For the text-containing cell, return its midpoint in (X, Y) coordinate format. 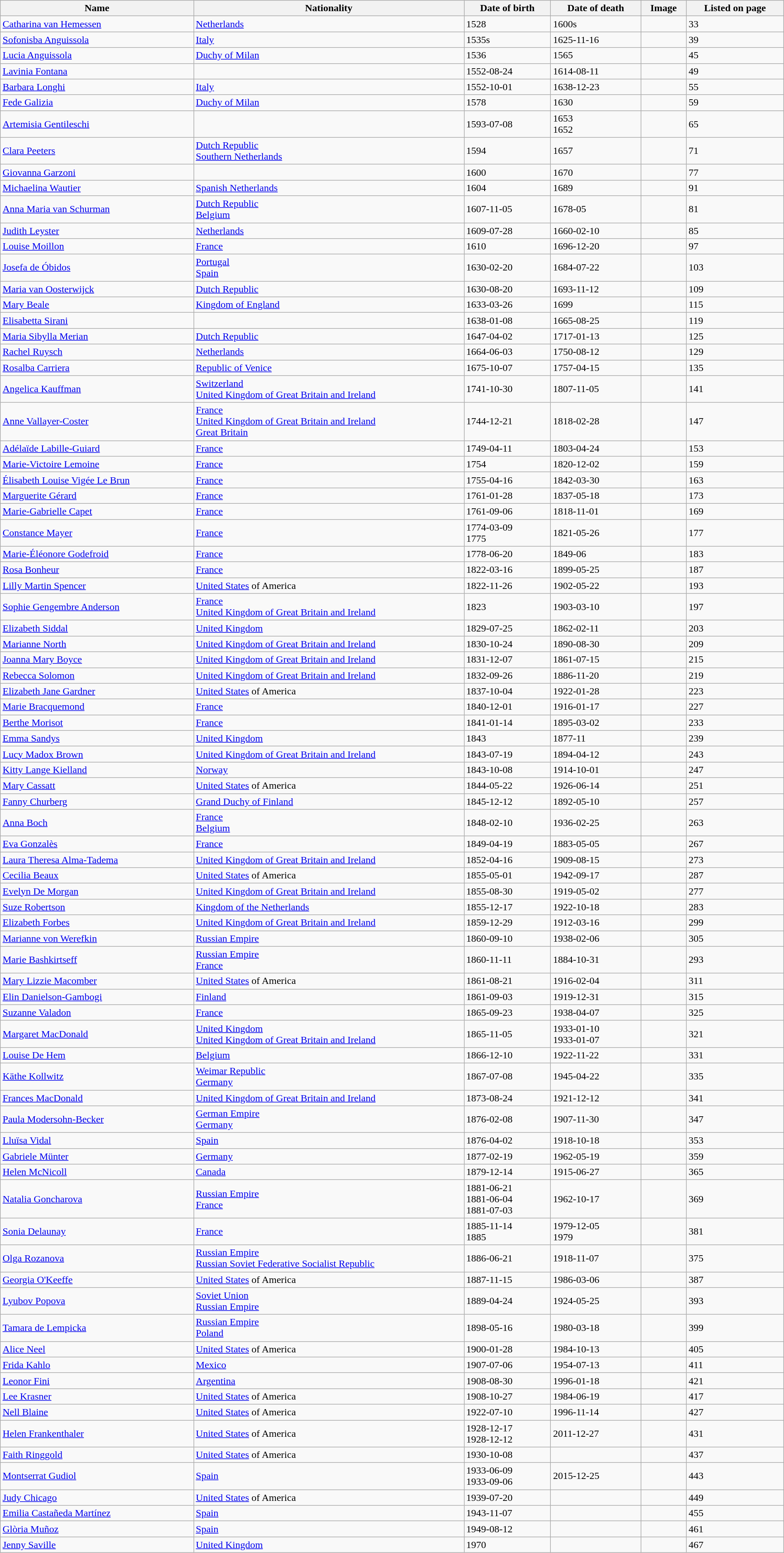
1843-10-08 (507, 770)
299 (735, 923)
341 (735, 1098)
FranceUnited Kingdom of Great Britain and Ireland (329, 607)
1865-11-05 (507, 1034)
Frida Kahlo (97, 1365)
Angelica Kauffman (97, 389)
421 (735, 1381)
Tamara de Lempicka (97, 1328)
1918-10-18 (596, 1141)
1885-11-141885 (507, 1232)
1984-10-13 (596, 1349)
Sofonisba Anguissola (97, 40)
Marie Bracquemond (97, 707)
1908-10-27 (507, 1396)
1832-09-26 (507, 675)
1933-06-091933-09-06 (507, 1476)
375 (735, 1258)
1938-04-07 (596, 1012)
1552-10-01 (507, 87)
387 (735, 1280)
1877-11 (596, 738)
1822-03-16 (507, 570)
1845-12-12 (507, 801)
16531652 (596, 124)
293 (735, 960)
1855-08-30 (507, 891)
Helen Frankenthaler (97, 1433)
1922-01-28 (596, 691)
Emma Sandys (97, 738)
109 (735, 289)
197 (735, 607)
1849-04-19 (507, 844)
1943-11-07 (507, 1513)
Cecilia Beaux (97, 876)
Jenny Saville (97, 1545)
1895-03-02 (596, 723)
417 (735, 1396)
Marie Bashkirtseff (97, 960)
1867-07-08 (507, 1076)
1678-05 (596, 209)
1855-12-17 (507, 907)
1916-02-04 (596, 981)
71 (735, 151)
1907-07-06 (507, 1365)
251 (735, 785)
1600 (507, 172)
393 (735, 1301)
65 (735, 124)
Glòria Muñoz (97, 1529)
1696-12-20 (596, 246)
Norway (329, 770)
1821-05-26 (596, 533)
1607-11-05 (507, 209)
1843 (507, 738)
Suze Robertson (97, 907)
Berthe Morisot (97, 723)
1841-01-14 (507, 723)
1890-08-30 (596, 644)
431 (735, 1433)
1902-05-22 (596, 586)
1892-05-10 (596, 801)
Russian Empire (329, 938)
1609-07-28 (507, 230)
1852-04-16 (507, 860)
Alice Neel (97, 1349)
353 (735, 1141)
Lucy Madox Brown (97, 754)
SwitzerlandUnited Kingdom of Great Britain and Ireland (329, 389)
321 (735, 1034)
455 (735, 1513)
Marianne North (97, 644)
1761-01-28 (507, 495)
Elizabeth Forbes (97, 923)
91 (735, 188)
1754 (507, 464)
1837-10-04 (507, 691)
399 (735, 1328)
Date of birth (507, 8)
1860-11-11 (507, 960)
97 (735, 246)
Lyubov Popova (97, 1301)
1675-10-07 (507, 368)
Marie-Victoire Lemoine (97, 464)
PortugalSpain (329, 268)
1900-01-28 (507, 1349)
1860-09-10 (507, 938)
1861-09-03 (507, 997)
1916-01-17 (596, 707)
Mary Cassatt (97, 785)
1593-07-08 (507, 124)
283 (735, 907)
33 (735, 24)
1614-08-11 (596, 71)
193 (735, 586)
1717-01-13 (596, 336)
United KingdomUnited Kingdom of Great Britain and Ireland (329, 1034)
49 (735, 71)
Anna Maria van Schurman (97, 209)
427 (735, 1412)
Anne Vallayer-Coster (97, 421)
Kingdom of the Netherlands (329, 907)
Nationality (329, 8)
1889-04-24 (507, 1301)
Mexico (329, 1365)
1881-06-211881-06-041881-07-03 (507, 1199)
311 (735, 981)
1761-09-06 (507, 511)
Marguerite Gérard (97, 495)
Kitty Lange Kielland (97, 770)
Frances MacDonald (97, 1098)
1689 (596, 188)
Montserrat Gudiol (97, 1476)
1942-09-17 (596, 876)
103 (735, 268)
1610 (507, 246)
1922-07-10 (507, 1412)
1962-10-17 (596, 1199)
Mary Lizzie Macomber (97, 981)
381 (735, 1232)
Käthe Kollwitz (97, 1076)
1699 (596, 305)
1886-11-20 (596, 675)
215 (735, 660)
1744-12-21 (507, 421)
1536 (507, 55)
1837-05-18 (596, 495)
365 (735, 1172)
119 (735, 321)
273 (735, 860)
369 (735, 1199)
1907-11-30 (596, 1119)
267 (735, 844)
Giovanna Garzoni (97, 172)
125 (735, 336)
85 (735, 230)
Rachel Ruysch (97, 352)
Élisabeth Louise Vigée Le Brun (97, 480)
1862-02-11 (596, 628)
Maria van Oosterwijck (97, 289)
2015-12-25 (596, 1476)
153 (735, 448)
1818-02-28 (596, 421)
2011-12-27 (596, 1433)
331 (735, 1055)
Belgium (329, 1055)
1818-11-01 (596, 511)
1887-11-15 (507, 1280)
Dutch RepublicSouthern Netherlands (329, 151)
239 (735, 738)
Michaelina Wautier (97, 188)
1861-08-21 (507, 981)
1664-06-03 (507, 352)
1823 (507, 607)
115 (735, 305)
1660-02-10 (596, 230)
Georgia O'Keeffe (97, 1280)
1930-10-08 (507, 1455)
1774-03-091775 (507, 533)
449 (735, 1498)
1750-08-12 (596, 352)
Elizabeth Siddal (97, 628)
Lucia Anguissola (97, 55)
257 (735, 801)
1803-04-24 (596, 448)
55 (735, 87)
81 (735, 209)
1855-05-01 (507, 876)
Image (664, 8)
Leonor Fini (97, 1381)
Anna Boch (97, 823)
1915-06-27 (596, 1172)
335 (735, 1076)
159 (735, 464)
Lavinia Fontana (97, 71)
1912-03-16 (596, 923)
1633-03-26 (507, 305)
Nell Blaine (97, 1412)
209 (735, 644)
1908-08-30 (507, 1381)
Date of death (596, 8)
Marie-Gabrielle Capet (97, 511)
187 (735, 570)
173 (735, 495)
467 (735, 1545)
305 (735, 938)
1936-02-25 (596, 823)
1883-05-05 (596, 844)
Barbara Longhi (97, 87)
Kingdom of England (329, 305)
Finland (329, 997)
1625-11-16 (596, 40)
1903-03-10 (596, 607)
Olga Rozanova (97, 1258)
1933-01-101933-01-07 (596, 1034)
1755-04-16 (507, 480)
1848-02-10 (507, 823)
Canada (329, 1172)
1919-12-31 (596, 997)
1844-05-22 (507, 785)
443 (735, 1476)
1886-06-21 (507, 1258)
129 (735, 352)
1630 (596, 103)
1638-12-23 (596, 87)
Faith Ringgold (97, 1455)
1914-10-01 (596, 770)
1807-11-05 (596, 389)
1986-03-06 (596, 1280)
227 (735, 707)
1984-06-19 (596, 1396)
Artemisia Gentileschi (97, 124)
Helen McNicoll (97, 1172)
169 (735, 511)
39 (735, 40)
1861-07-15 (596, 660)
1926-06-14 (596, 785)
1894-04-12 (596, 754)
223 (735, 691)
1962-05-19 (596, 1156)
1919-05-02 (596, 891)
Joanna Mary Boyce (97, 660)
1830-10-24 (507, 644)
Emilia Castañeda Martínez (97, 1513)
Mary Beale (97, 305)
1741-10-30 (507, 389)
Argentina (329, 1381)
Margaret MacDonald (97, 1034)
277 (735, 891)
1938-02-06 (596, 938)
1876-02-08 (507, 1119)
German EmpireGermany (329, 1119)
1980-03-18 (596, 1328)
Russian EmpireRussian Soviet Federative Socialist Republic (329, 1258)
Soviet UnionRussian Empire (329, 1301)
1866-12-10 (507, 1055)
1924-05-25 (596, 1301)
Grand Duchy of Finland (329, 801)
Adélaïde Labille-Guiard (97, 448)
Elin Danielson-Gambogi (97, 997)
141 (735, 389)
Maria Sibylla Merian (97, 336)
Spanish Netherlands (329, 188)
287 (735, 876)
45 (735, 55)
1647-04-02 (507, 336)
Lluïsa Vidal (97, 1141)
Republic of Venice (329, 368)
183 (735, 554)
405 (735, 1349)
1996-11-14 (596, 1412)
1528 (507, 24)
Gabriele Münter (97, 1156)
1535s (507, 40)
1922-10-18 (596, 907)
Natalia Goncharova (97, 1199)
1594 (507, 151)
1879-12-14 (507, 1172)
Dutch RepublicBelgium (329, 209)
1565 (596, 55)
1949-08-12 (507, 1529)
1684-07-22 (596, 268)
1630-08-20 (507, 289)
Russian EmpirePoland (329, 1328)
1552-08-24 (507, 71)
1877-02-19 (507, 1156)
1873-08-24 (507, 1098)
203 (735, 628)
1918-11-07 (596, 1258)
1859-12-29 (507, 923)
243 (735, 754)
1657 (596, 151)
347 (735, 1119)
1996-01-18 (596, 1381)
1909-08-15 (596, 860)
Clara Peeters (97, 151)
Germany (329, 1156)
Eva Gonzalès (97, 844)
Listed on page (735, 8)
Sophie Gengembre Anderson (97, 607)
Paula Modersohn-Becker (97, 1119)
1665-08-25 (596, 321)
359 (735, 1156)
1578 (507, 103)
1970 (507, 1545)
1876-04-02 (507, 1141)
1928-12-171928-12-12 (507, 1433)
263 (735, 823)
FranceUnited Kingdom of Great Britain and IrelandGreat Britain (329, 421)
163 (735, 480)
219 (735, 675)
461 (735, 1529)
59 (735, 103)
325 (735, 1012)
1630-02-20 (507, 268)
1979-12-051979 (596, 1232)
Lee Krasner (97, 1396)
Marianne von Werefkin (97, 938)
1693-11-12 (596, 289)
Laura Theresa Alma-Tadema (97, 860)
135 (735, 368)
Marie-Éléonore Godefroid (97, 554)
1922-11-22 (596, 1055)
Weimar RepublicGermany (329, 1076)
Louise De Hem (97, 1055)
315 (735, 997)
1778-06-20 (507, 554)
Evelyn De Morgan (97, 891)
411 (735, 1365)
1670 (596, 172)
437 (735, 1455)
1820-12-02 (596, 464)
1921-12-12 (596, 1098)
Sonia Delaunay (97, 1232)
Lilly Martin Spencer (97, 586)
1899-05-25 (596, 570)
1840-12-01 (507, 707)
1600s (596, 24)
77 (735, 172)
Catharina van Hemessen (97, 24)
Fede Galizia (97, 103)
1849-06 (596, 554)
1822-11-26 (507, 586)
Suzanne Valadon (97, 1012)
1749-04-11 (507, 448)
Louise Moillon (97, 246)
Rosa Bonheur (97, 570)
Elisabetta Sirani (97, 321)
1831-12-07 (507, 660)
1757-04-15 (596, 368)
Name (97, 8)
1898-05-16 (507, 1328)
1843-07-19 (507, 754)
Fanny Churberg (97, 801)
1829-07-25 (507, 628)
Judith Leyster (97, 230)
147 (735, 421)
Constance Mayer (97, 533)
233 (735, 723)
1884-10-31 (596, 960)
1945-04-22 (596, 1076)
1939-07-20 (507, 1498)
1604 (507, 188)
247 (735, 770)
1954-07-13 (596, 1365)
Rebecca Solomon (97, 675)
Judy Chicago (97, 1498)
1842-03-30 (596, 480)
1865-09-23 (507, 1012)
Josefa de Óbidos (97, 268)
FranceBelgium (329, 823)
1638-01-08 (507, 321)
177 (735, 533)
Elizabeth Jane Gardner (97, 691)
Rosalba Carriera (97, 368)
